Identify which cell holds the provided text, then report its [X, Y] central coordinate. 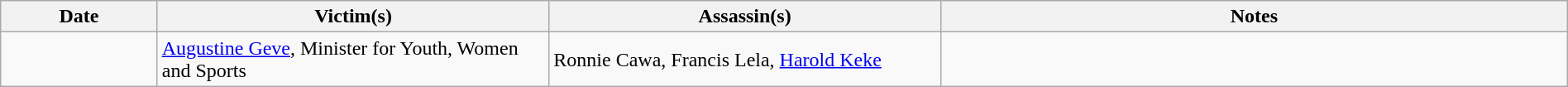
Augustine Geve, Minister for Youth, Women and Sports [353, 60]
Victim(s) [353, 17]
Ronnie Cawa, Francis Lela, Harold Keke [745, 60]
Assassin(s) [745, 17]
Date [79, 17]
Notes [1254, 17]
